For the text-containing cell, return its midpoint in (x, y) coordinate format. 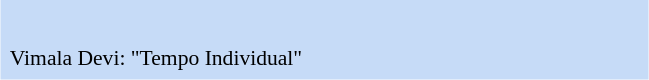
Vimala Devi: "Tempo Individual" (324, 58)
